Provide the (x, y) coordinate of the cell's center where the given text is located.  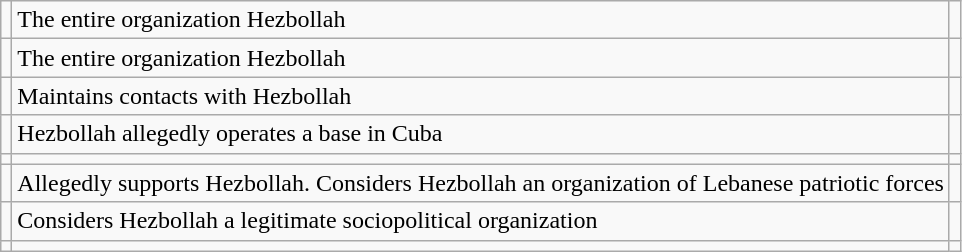
Hezbollah allegedly operates a base in Cuba (481, 134)
Considers Hezbollah a legitimate sociopolitical organization (481, 221)
Maintains contacts with Hezbollah (481, 96)
Allegedly supports Hezbollah. Considers Hezbollah an organization of Lebanese patriotic forces (481, 183)
